Detect which cell encompasses the target text, then output its (x, y) center coordinate. 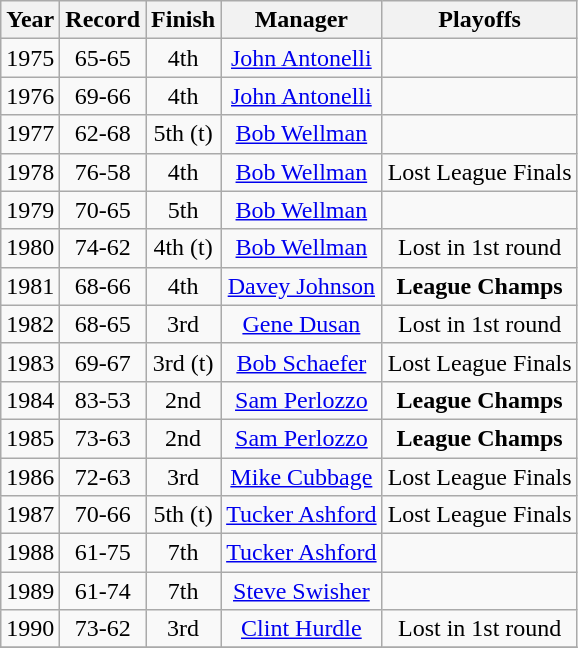
Steve Swisher (302, 591)
73-62 (103, 629)
1979 (30, 210)
4th (t) (184, 248)
61-74 (103, 591)
Mike Cubbage (302, 477)
73-63 (103, 438)
1980 (30, 248)
Clint Hurdle (302, 629)
1977 (30, 134)
83-53 (103, 400)
Davey Johnson (302, 286)
Manager (302, 20)
1985 (30, 438)
70-65 (103, 210)
69-66 (103, 96)
1981 (30, 286)
1989 (30, 591)
Record (103, 20)
61-75 (103, 553)
Finish (184, 20)
74-62 (103, 248)
1987 (30, 515)
3rd (t) (184, 362)
5th (184, 210)
1983 (30, 362)
68-65 (103, 324)
70-66 (103, 515)
1982 (30, 324)
72-63 (103, 477)
Playoffs (480, 20)
1976 (30, 96)
1978 (30, 172)
68-66 (103, 286)
65-65 (103, 58)
62-68 (103, 134)
76-58 (103, 172)
1975 (30, 58)
69-67 (103, 362)
1986 (30, 477)
1990 (30, 629)
Year (30, 20)
1988 (30, 553)
Bob Schaefer (302, 362)
Gene Dusan (302, 324)
1984 (30, 400)
